Pinpoint the cell where the given text exists, returning its (x, y) midpoint coordinate. 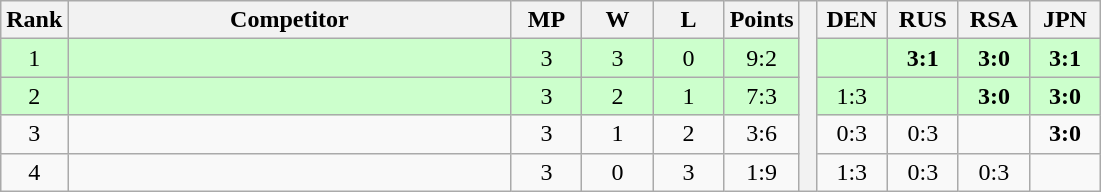
9:2 (762, 58)
DEN (852, 20)
4 (34, 172)
RSA (994, 20)
1:9 (762, 172)
MP (546, 20)
Points (762, 20)
RUS (922, 20)
Competitor (290, 20)
L (688, 20)
3:6 (762, 134)
W (618, 20)
7:3 (762, 96)
Rank (34, 20)
JPN (1064, 20)
